From the cell containing the given text, extract its center point as [X, Y] coordinate. 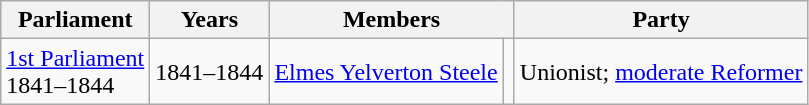
Years [210, 20]
1841–1844 [210, 72]
Parliament [76, 20]
1st Parliament1841–1844 [76, 72]
Elmes Yelverton Steele [386, 72]
Unionist; moderate Reformer [661, 72]
Party [661, 20]
Members [392, 20]
